Provide the [X, Y] coordinate of the cell's center where the given text is located.  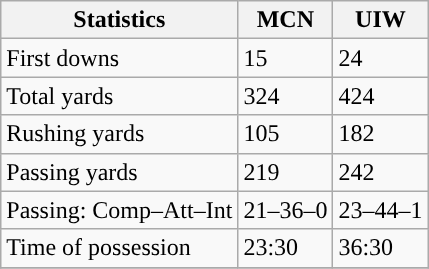
Rushing yards [120, 134]
MCN [286, 20]
219 [286, 172]
Passing: Comp–Att–Int [120, 210]
23–44–1 [380, 210]
36:30 [380, 248]
First downs [120, 58]
105 [286, 134]
23:30 [286, 248]
Statistics [120, 20]
182 [380, 134]
UIW [380, 20]
242 [380, 172]
324 [286, 96]
Time of possession [120, 248]
24 [380, 58]
424 [380, 96]
21–36–0 [286, 210]
Passing yards [120, 172]
Total yards [120, 96]
15 [286, 58]
